From the cell containing the given text, extract its center point as [X, Y] coordinate. 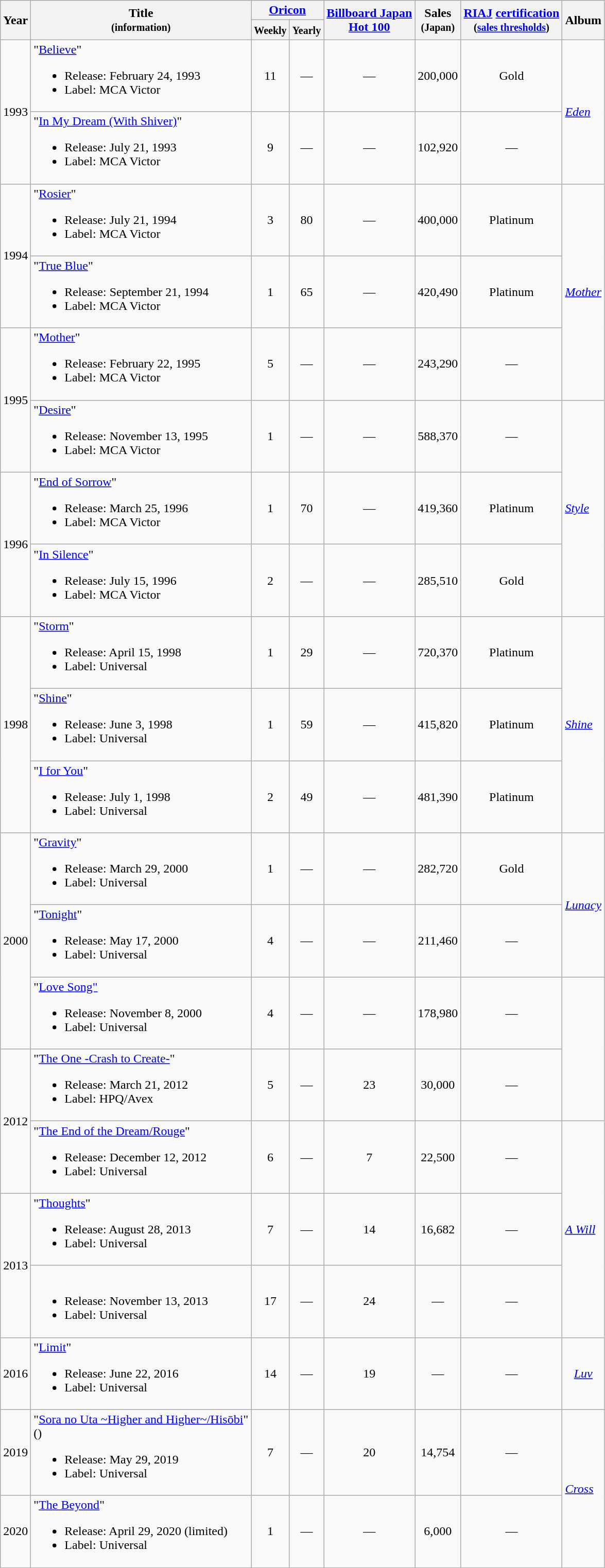
"Rosier"Release: July 21, 1994Label: MCA Victor [141, 220]
"Limit"Release: June 22, 2016Label: Universal [141, 1373]
Album [583, 20]
400,000 [438, 220]
419,360 [438, 508]
3 [270, 220]
24 [370, 1301]
A Will [583, 1229]
720,370 [438, 652]
"Love Song"Release: November 8, 2000Label: Universal [141, 1013]
Yearly [307, 30]
"Sora no Uta ~Higher and Higher~/Hisōbi"()Release: May 29, 2019Label: Universal [141, 1453]
1995 [15, 400]
200,000 [438, 76]
102,920 [438, 148]
588,370 [438, 436]
2000 [15, 941]
"Mother"Release: February 22, 1995Label: MCA Victor [141, 364]
"Believe"Release: February 24, 1993Label: MCA Victor [141, 76]
"The Beyond"Release: April 29, 2020 (limited)Label: Universal [141, 1531]
211,460 [438, 941]
RIAJ certification(sales thresholds) [512, 20]
2019 [15, 1453]
9 [270, 148]
420,490 [438, 292]
Luv [583, 1373]
6,000 [438, 1531]
19 [370, 1373]
"Tonight"Release: May 17, 2000Label: Universal [141, 941]
20 [370, 1453]
2016 [15, 1373]
29 [307, 652]
178,980 [438, 1013]
Cross [583, 1489]
"I for You"Release: July 1, 1998Label: Universal [141, 797]
16,682 [438, 1229]
30,000 [438, 1085]
"End of Sorrow"Release: March 25, 1996Label: MCA Victor [141, 508]
59 [307, 724]
"Shine"Release: June 3, 1998Label: Universal [141, 724]
"Storm"Release: April 15, 1998Label: Universal [141, 652]
1996 [15, 544]
1994 [15, 256]
481,390 [438, 797]
11 [270, 76]
22,500 [438, 1157]
2012 [15, 1121]
17 [270, 1301]
Billboard Japan Hot 100 [370, 20]
Release: November 13, 2013Label: Universal [141, 1301]
Shine [583, 724]
2020 [15, 1531]
415,820 [438, 724]
2013 [15, 1265]
"Desire"Release: November 13, 1995Label: MCA Victor [141, 436]
Weekly [270, 30]
"The One -Crash to Create-"Release: March 21, 2012Label: HPQ/Avex [141, 1085]
Sales(Japan) [438, 20]
Oricon [287, 10]
65 [307, 292]
"In My Dream (With Shiver)"Release: July 21, 1993Label: MCA Victor [141, 148]
"Gravity"Release: March 29, 2000Label: Universal [141, 869]
282,720 [438, 869]
"The End of the Dream/Rouge"Release: December 12, 2012Label: Universal [141, 1157]
"Thoughts"Release: August 28, 2013Label: Universal [141, 1229]
"True Blue"Release: September 21, 1994Label: MCA Victor [141, 292]
6 [270, 1157]
49 [307, 797]
285,510 [438, 580]
14,754 [438, 1453]
243,290 [438, 364]
23 [370, 1085]
Eden [583, 112]
1993 [15, 112]
Title (information) [141, 20]
70 [307, 508]
80 [307, 220]
Year [15, 20]
Lunacy [583, 905]
"In Silence"Release: July 15, 1996Label: MCA Victor [141, 580]
1998 [15, 724]
Style [583, 508]
Mother [583, 292]
